Find where the given text appears and provide that cell's center as [x, y] coordinate. 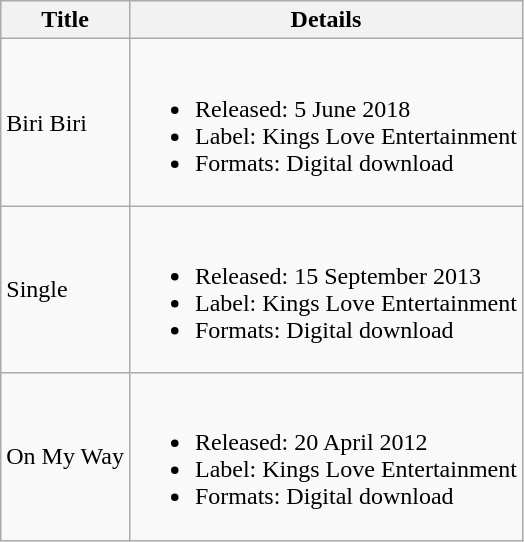
On My Way [66, 456]
Details [326, 20]
Released: 20 April 2012Label: Kings Love EntertainmentFormats: Digital download [326, 456]
Single [66, 290]
Released: 5 June 2018Label: Kings Love EntertainmentFormats: Digital download [326, 122]
Biri Biri [66, 122]
Released: 15 September 2013Label: Kings Love EntertainmentFormats: Digital download [326, 290]
Title [66, 20]
